Scan for the cell matching the given text and deliver its (X, Y) coordinate at center. 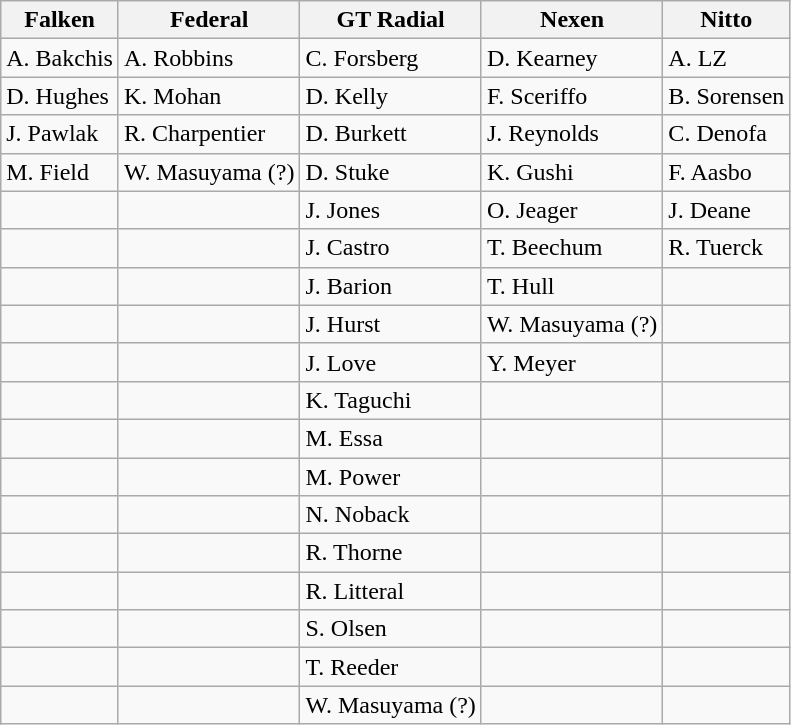
GT Radial (390, 20)
J. Love (390, 362)
M. Power (390, 477)
K. Gushi (572, 172)
D. Hughes (60, 96)
J. Hurst (390, 324)
J. Pawlak (60, 134)
C. Forsberg (390, 58)
D. Kearney (572, 58)
F. Sceriffo (572, 96)
T. Hull (572, 286)
B. Sorensen (726, 96)
M. Essa (390, 438)
Y. Meyer (572, 362)
C. Denofa (726, 134)
K. Taguchi (390, 400)
Nexen (572, 20)
J. Reynolds (572, 134)
M. Field (60, 172)
A. LZ (726, 58)
R. Thorne (390, 553)
D. Stuke (390, 172)
Falken (60, 20)
K. Mohan (208, 96)
R. Litteral (390, 591)
J. Deane (726, 210)
J. Jones (390, 210)
T. Beechum (572, 248)
N. Noback (390, 515)
J. Barion (390, 286)
D. Burkett (390, 134)
A. Robbins (208, 58)
J. Castro (390, 248)
D. Kelly (390, 96)
Nitto (726, 20)
R. Charpentier (208, 134)
Federal (208, 20)
T. Reeder (390, 667)
A. Bakchis (60, 58)
O. Jeager (572, 210)
R. Tuerck (726, 248)
F. Aasbo (726, 172)
S. Olsen (390, 629)
